Extract the [x, y] coordinate from the center of the cell holding the provided text.  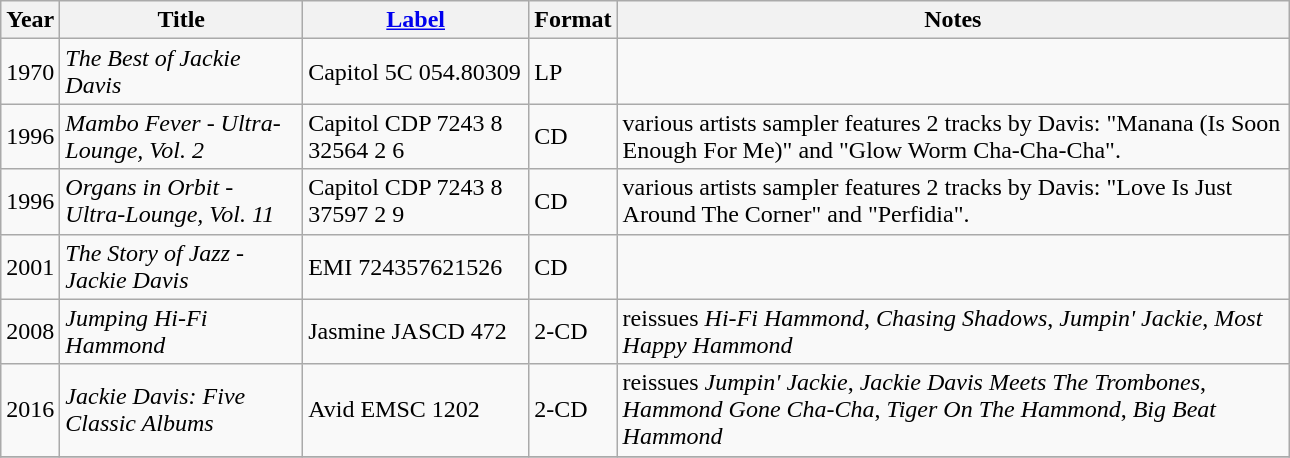
LP [573, 72]
1970 [30, 72]
Jumping Hi-Fi Hammond [182, 332]
Capitol CDP 7243 8 32564 2 6 [416, 136]
2001 [30, 266]
Jasmine JASCD 472 [416, 332]
Organs in Orbit - Ultra-Lounge, Vol. 11 [182, 202]
2016 [30, 410]
various artists sampler features 2 tracks by Davis: "Love Is Just Around The Corner" and "Perfidia". [952, 202]
EMI 724357621526 [416, 266]
Capitol 5C 054.80309 [416, 72]
The Best of Jackie Davis [182, 72]
Avid EMSC 1202 [416, 410]
reissues Hi-Fi Hammond, Chasing Shadows, Jumpin' Jackie, Most Happy Hammond [952, 332]
2008 [30, 332]
Notes [952, 20]
Title [182, 20]
various artists sampler features 2 tracks by Davis: "Manana (Is Soon Enough For Me)" and "Glow Worm Cha-Cha-Cha". [952, 136]
The Story of Jazz - Jackie Davis [182, 266]
Mambo Fever - Ultra-Lounge, Vol. 2 [182, 136]
Capitol CDP 7243 8 37597 2 9 [416, 202]
Jackie Davis: Five Classic Albums [182, 410]
Format [573, 20]
Year [30, 20]
reissues Jumpin' Jackie, Jackie Davis Meets The Trombones, Hammond Gone Cha-Cha, Tiger On The Hammond, Big Beat Hammond [952, 410]
Label [416, 20]
